Return the (x, y) coordinate for the center point of the cell that contains the specified text.  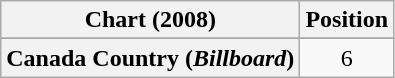
Canada Country (Billboard) (150, 58)
Chart (2008) (150, 20)
Position (347, 20)
6 (347, 58)
